For the text-containing cell, return its midpoint in (X, Y) coordinate format. 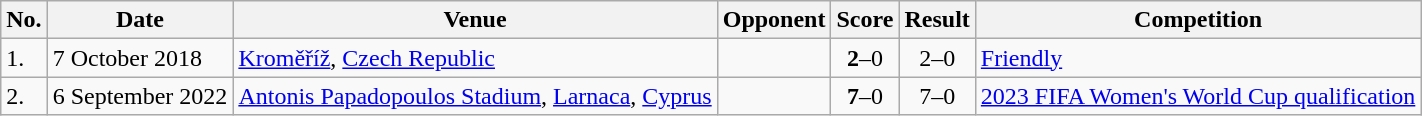
No. (24, 20)
6 September 2022 (140, 96)
Friendly (1198, 58)
Competition (1198, 20)
7 October 2018 (140, 58)
Score (865, 20)
Antonis Papadopoulos Stadium, Larnaca, Cyprus (475, 96)
Kroměříž, Czech Republic (475, 58)
Venue (475, 20)
1. (24, 58)
Opponent (774, 20)
Result (937, 20)
2023 FIFA Women's World Cup qualification (1198, 96)
2. (24, 96)
Date (140, 20)
